Return [X, Y] of the center of cell containing provided text 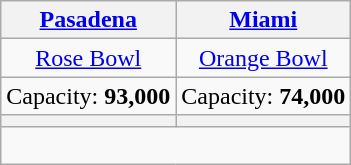
Miami [264, 20]
Capacity: 74,000 [264, 96]
Orange Bowl [264, 58]
Pasadena [88, 20]
Capacity: 93,000 [88, 96]
Rose Bowl [88, 58]
